Search for the cell housing the specified text and yield its (X, Y) center coordinate. 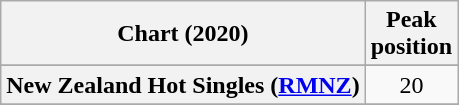
20 (411, 85)
New Zealand Hot Singles (RMNZ) (183, 85)
Chart (2020) (183, 34)
Peakposition (411, 34)
